Return the (x, y) coordinate for the center point of the cell that contains the specified text.  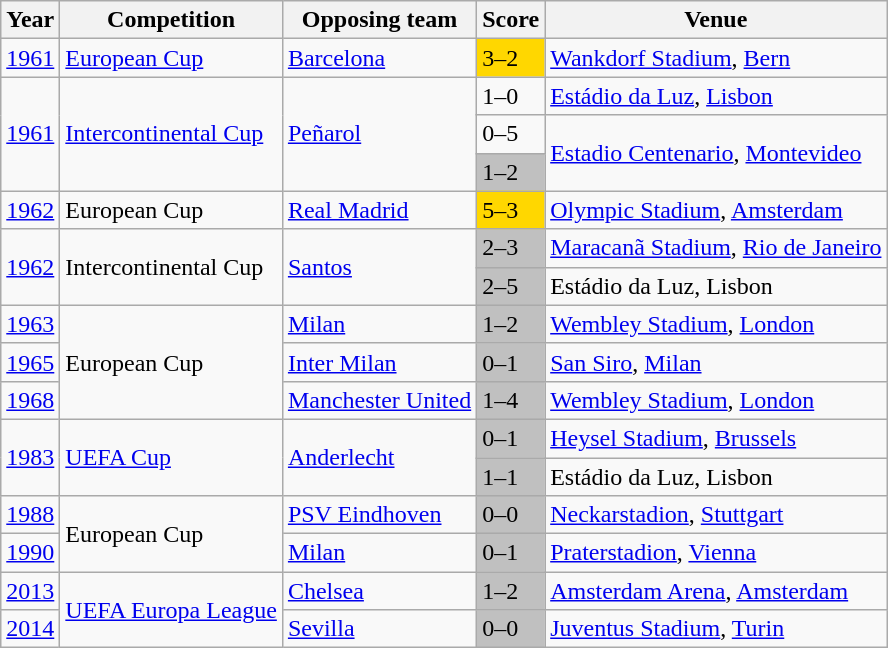
1965 (30, 362)
2014 (30, 629)
UEFA Europa League (172, 610)
Maracanã Stadium, Rio de Janeiro (716, 248)
Santos (379, 267)
Real Madrid (379, 210)
Olympic Stadium, Amsterdam (716, 210)
Wankdorf Stadium, Bern (716, 58)
Juventus Stadium, Turin (716, 629)
Sevilla (379, 629)
Peñarol (379, 134)
2–5 (511, 286)
1990 (30, 553)
Inter Milan (379, 362)
Opposing team (379, 20)
1–0 (511, 96)
3–2 (511, 58)
Neckarstadion, Stuttgart (716, 515)
1–4 (511, 400)
Amsterdam Arena, Amsterdam (716, 591)
1983 (30, 457)
Year (30, 20)
1–1 (511, 477)
Barcelona (379, 58)
PSV Eindhoven (379, 515)
UEFA Cup (172, 457)
1963 (30, 324)
San Siro, Milan (716, 362)
Competition (172, 20)
Manchester United (379, 400)
Score (511, 20)
Heysel Stadium, Brussels (716, 438)
2–3 (511, 248)
0–5 (511, 134)
1988 (30, 515)
1968 (30, 400)
Estadio Centenario, Montevideo (716, 153)
5–3 (511, 210)
Venue (716, 20)
Anderlecht (379, 457)
Praterstadion, Vienna (716, 553)
2013 (30, 591)
Chelsea (379, 591)
